Locate the cell with the specified text and output its (X, Y) center coordinate. 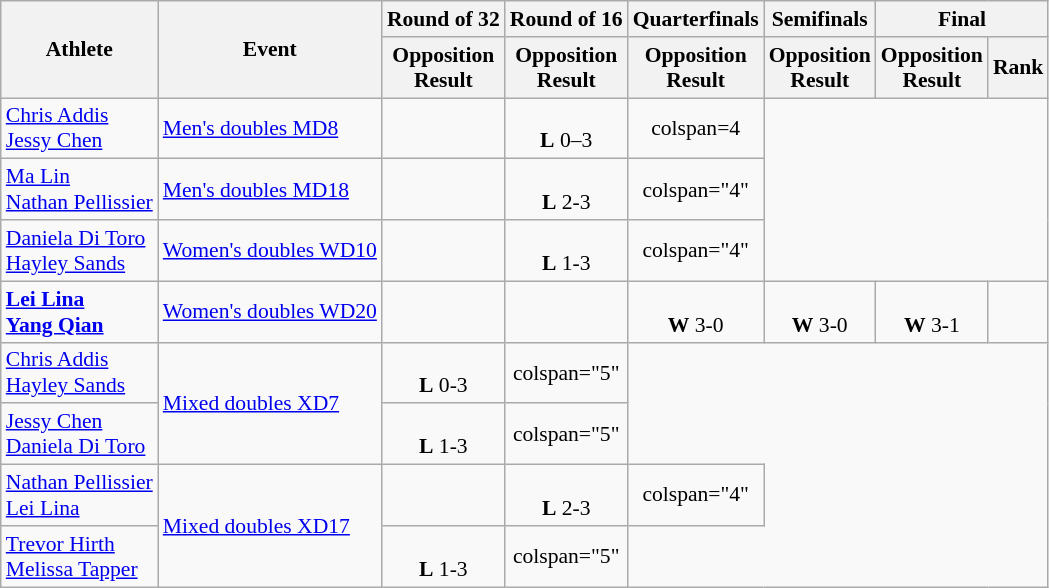
Athlete (80, 50)
Daniela Di ToroHayley Sands (80, 250)
Men's doubles MD8 (270, 128)
Jessy ChenDaniela Di Toro (80, 434)
W 3-1 (932, 312)
Men's doubles MD18 (270, 190)
Round of 32 (444, 19)
Mixed doubles XD17 (270, 526)
Trevor Hirth Melissa Tapper (80, 556)
L 0-3 (444, 372)
Women's doubles WD10 (270, 250)
Women's doubles WD20 (270, 312)
Rank (1018, 68)
Chris AddisJessy Chen (80, 128)
Chris AddisHayley Sands (80, 372)
L 0–3 (566, 128)
colspan=4 (696, 128)
Semifinals (820, 19)
Quarterfinals (696, 19)
Ma LinNathan Pellissier (80, 190)
Nathan Pellissier Lei Lina (80, 496)
Lei LinaYang Qian (80, 312)
Final (962, 19)
Mixed doubles XD7 (270, 403)
Round of 16 (566, 19)
Event (270, 50)
